Capture the cell that displays the provided text and extract its (x, y) central coordinate. 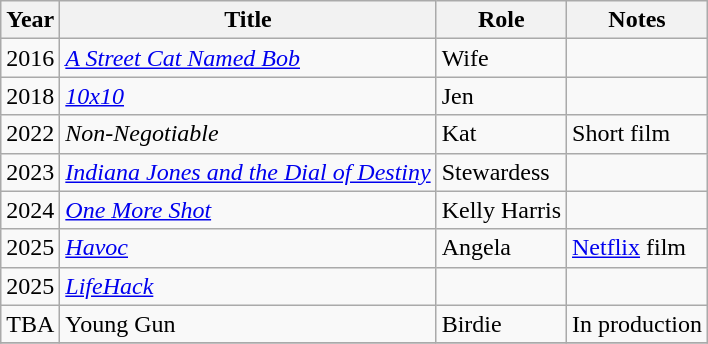
One More Shot (248, 210)
Jen (501, 96)
10x10 (248, 96)
TBA (30, 324)
2023 (30, 172)
2024 (30, 210)
Non-Negotiable (248, 134)
In production (638, 324)
Stewardess (501, 172)
Netflix film (638, 248)
Title (248, 20)
LifeHack (248, 286)
A Street Cat Named Bob (248, 58)
2016 (30, 58)
2018 (30, 96)
2022 (30, 134)
Notes (638, 20)
Birdie (501, 324)
Havoc (248, 248)
Role (501, 20)
Kat (501, 134)
Wife (501, 58)
Young Gun (248, 324)
Year (30, 20)
Short film (638, 134)
Indiana Jones and the Dial of Destiny (248, 172)
Angela (501, 248)
Kelly Harris (501, 210)
